Locate the cell with the specified text and output its (X, Y) center coordinate. 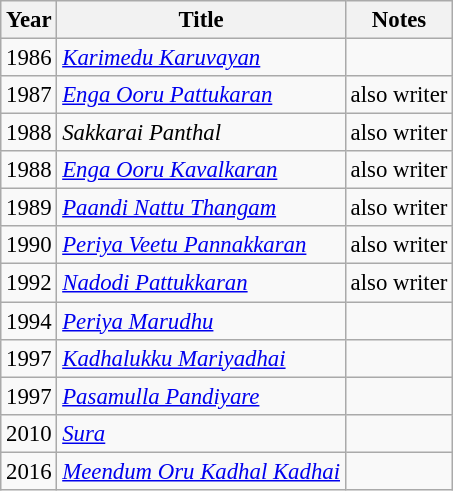
1986 (29, 58)
1987 (29, 95)
Karimedu Karuvayan (201, 58)
1992 (29, 283)
1994 (29, 321)
Enga Ooru Pattukaran (201, 95)
Meendum Oru Kadhal Kadhai (201, 471)
Sakkarai Panthal (201, 133)
Nadodi Pattukkaran (201, 283)
2010 (29, 433)
Kadhalukku Mariyadhai (201, 358)
1990 (29, 245)
Sura (201, 433)
Enga Ooru Kavalkaran (201, 170)
1989 (29, 208)
Year (29, 20)
2016 (29, 471)
Paandi Nattu Thangam (201, 208)
Pasamulla Pandiyare (201, 396)
Periya Veetu Pannakkaran (201, 245)
Title (201, 20)
Notes (398, 20)
Periya Marudhu (201, 321)
